Locate the cell with the specified text and output its [X, Y] center coordinate. 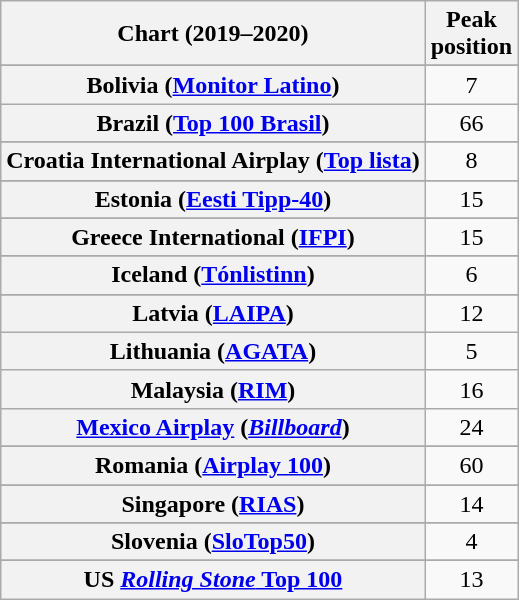
Latvia (LAIPA) [213, 313]
Greece International (IFPI) [213, 237]
13 [471, 580]
Iceland (Tónlistinn) [213, 275]
Mexico Airplay (Billboard) [213, 427]
Estonia (Eesti Tipp-40) [213, 199]
Bolivia (Monitor Latino) [213, 85]
Slovenia (SloTop50) [213, 542]
Romania (Airplay 100) [213, 465]
4 [471, 542]
7 [471, 85]
Malaysia (RIM) [213, 389]
16 [471, 389]
Peakposition [471, 34]
Brazil (Top 100 Brasil) [213, 123]
12 [471, 313]
60 [471, 465]
Lithuania (AGATA) [213, 351]
Chart (2019–2020) [213, 34]
24 [471, 427]
US Rolling Stone Top 100 [213, 580]
8 [471, 161]
Croatia International Airplay (Top lista) [213, 161]
14 [471, 503]
5 [471, 351]
Singapore (RIAS) [213, 503]
66 [471, 123]
6 [471, 275]
